Search for the cell housing the specified text and yield its [x, y] center coordinate. 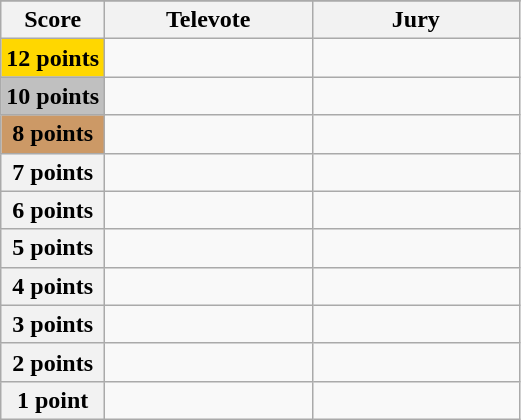
10 points [53, 96]
Score [53, 20]
Jury [416, 20]
12 points [53, 58]
7 points [53, 172]
8 points [53, 134]
6 points [53, 210]
Televote [209, 20]
4 points [53, 286]
5 points [53, 248]
2 points [53, 362]
3 points [53, 324]
1 point [53, 400]
